Return the [x, y] coordinate for the center point of the cell that contains the specified text.  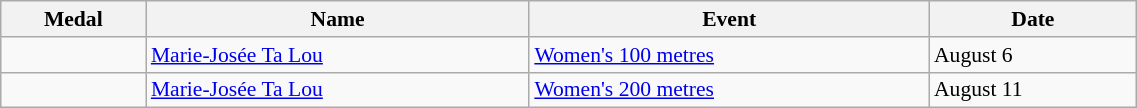
Women's 200 metres [729, 90]
Medal [74, 19]
Date [1033, 19]
Event [729, 19]
August 6 [1033, 55]
Women's 100 metres [729, 55]
Name [338, 19]
August 11 [1033, 90]
